Determine the [x, y] coordinate at the center of the cell enclosing the given text.  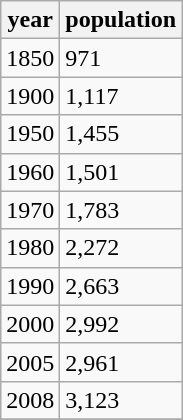
971 [121, 58]
1,501 [121, 172]
year [30, 20]
1980 [30, 248]
2,992 [121, 324]
1,117 [121, 96]
1950 [30, 134]
population [121, 20]
1970 [30, 210]
2000 [30, 324]
1,455 [121, 134]
1,783 [121, 210]
2008 [30, 400]
2005 [30, 362]
2,272 [121, 248]
1900 [30, 96]
1850 [30, 58]
3,123 [121, 400]
2,663 [121, 286]
1960 [30, 172]
2,961 [121, 362]
1990 [30, 286]
